Scan for the cell matching the given text and deliver its [x, y] coordinate at center. 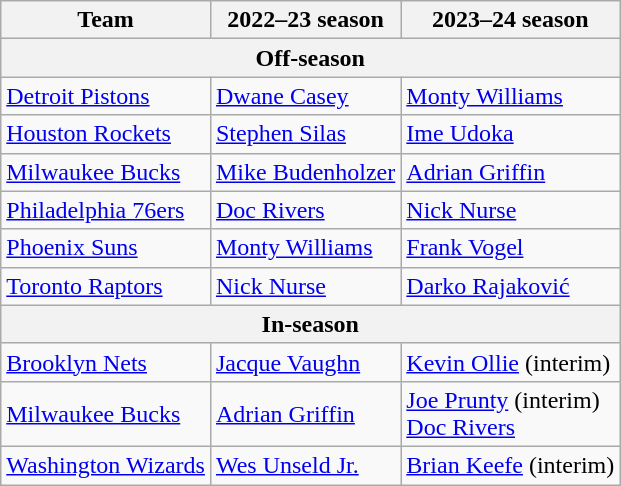
Darko Rajaković [510, 286]
Brian Keefe (interim) [510, 465]
Detroit Pistons [106, 96]
Joe Prunty (interim)Doc Rivers [510, 414]
Team [106, 20]
Toronto Raptors [106, 286]
Mike Budenholzer [305, 172]
Washington Wizards [106, 465]
Dwane Casey [305, 96]
Doc Rivers [305, 210]
2023–24 season [510, 20]
Frank Vogel [510, 248]
Philadelphia 76ers [106, 210]
Wes Unseld Jr. [305, 465]
Off-season [310, 58]
Brooklyn Nets [106, 362]
Kevin Ollie (interim) [510, 362]
2022–23 season [305, 20]
Houston Rockets [106, 134]
Phoenix Suns [106, 248]
In-season [310, 324]
Jacque Vaughn [305, 362]
Stephen Silas [305, 134]
Ime Udoka [510, 134]
